Detect which cell encompasses the target text, then output its (X, Y) center coordinate. 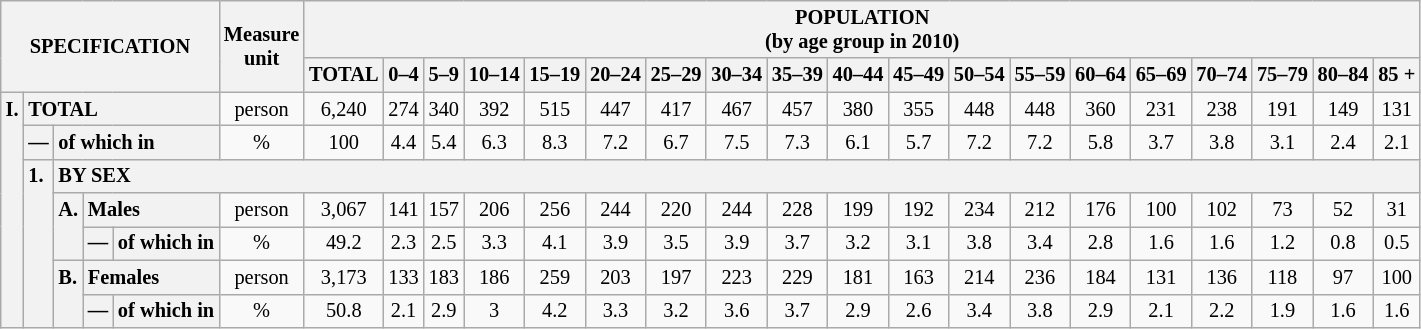
25–29 (676, 75)
65–69 (1162, 75)
80–84 (1344, 75)
3 (494, 311)
2.6 (918, 311)
212 (1040, 210)
3,067 (344, 210)
5–9 (444, 75)
97 (1344, 277)
20–24 (616, 75)
199 (858, 210)
5.8 (1100, 142)
133 (403, 277)
214 (980, 277)
206 (494, 210)
75–79 (1282, 75)
3.5 (676, 243)
60–64 (1100, 75)
5.4 (444, 142)
234 (980, 210)
A. (68, 226)
417 (676, 109)
136 (1222, 277)
228 (798, 210)
45–49 (918, 75)
256 (554, 210)
149 (1344, 109)
40–44 (858, 75)
35–39 (798, 75)
515 (554, 109)
55–59 (1040, 75)
183 (444, 277)
0.8 (1344, 243)
447 (616, 109)
229 (798, 277)
50–54 (980, 75)
457 (798, 109)
2.3 (403, 243)
392 (494, 109)
2.2 (1222, 311)
6.1 (858, 142)
360 (1100, 109)
220 (676, 210)
197 (676, 277)
141 (403, 210)
4.1 (554, 243)
49.2 (344, 243)
30–34 (736, 75)
231 (1162, 109)
236 (1040, 277)
70–74 (1222, 75)
10–14 (494, 75)
Males (151, 210)
176 (1100, 210)
184 (1100, 277)
181 (858, 277)
274 (403, 109)
I. (12, 210)
B. (68, 294)
2.8 (1100, 243)
73 (1282, 210)
0–4 (403, 75)
102 (1222, 210)
157 (444, 210)
1.2 (1282, 243)
15–19 (554, 75)
Measure unit (262, 46)
POPULATION (by age group in 2010) (862, 29)
191 (1282, 109)
467 (736, 109)
259 (554, 277)
SPECIFICATION (110, 46)
163 (918, 277)
52 (1344, 210)
4.4 (403, 142)
118 (1282, 277)
380 (858, 109)
31 (1396, 210)
85 + (1396, 75)
50.8 (344, 311)
192 (918, 210)
3,173 (344, 277)
4.2 (554, 311)
7.5 (736, 142)
2.4 (1344, 142)
1.9 (1282, 311)
7.3 (798, 142)
2.5 (444, 243)
Females (151, 277)
340 (444, 109)
BY SEX (738, 176)
6.3 (494, 142)
355 (918, 109)
0.5 (1396, 243)
186 (494, 277)
6.7 (676, 142)
8.3 (554, 142)
223 (736, 277)
6,240 (344, 109)
203 (616, 277)
3.6 (736, 311)
5.7 (918, 142)
238 (1222, 109)
1. (38, 243)
